Find where the given text appears and provide that cell's center as [x, y] coordinate. 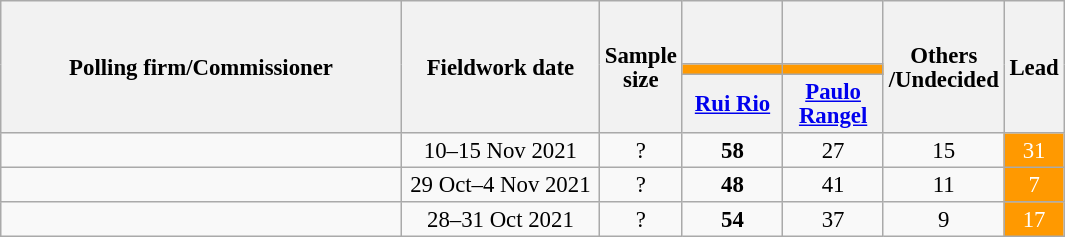
Paulo Rangel [834, 104]
10–15 Nov 2021 [500, 150]
Lead [1034, 67]
7 [1034, 186]
15 [944, 150]
11 [944, 186]
37 [834, 220]
41 [834, 186]
Rui Rio [732, 104]
54 [732, 220]
48 [732, 186]
17 [1034, 220]
9 [944, 220]
31 [1034, 150]
Polling firm/Commissioner [202, 67]
Fieldwork date [500, 67]
28–31 Oct 2021 [500, 220]
58 [732, 150]
Sample size [640, 67]
27 [834, 150]
29 Oct–4 Nov 2021 [500, 186]
Others/Undecided [944, 67]
